Detect which cell encompasses the target text, then output its [X, Y] center coordinate. 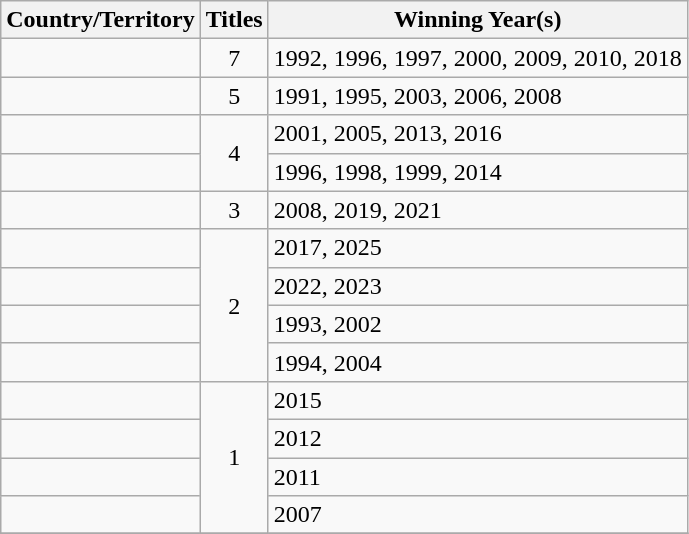
1991, 1995, 2003, 2006, 2008 [478, 96]
4 [234, 153]
2 [234, 305]
2007 [478, 515]
2008, 2019, 2021 [478, 210]
1992, 1996, 1997, 2000, 2009, 2010, 2018 [478, 58]
1 [234, 457]
3 [234, 210]
2017, 2025 [478, 248]
Country/Territory [100, 20]
5 [234, 96]
7 [234, 58]
2022, 2023 [478, 286]
2011 [478, 477]
1993, 2002 [478, 324]
2001, 2005, 2013, 2016 [478, 134]
1996, 1998, 1999, 2014 [478, 172]
2015 [478, 400]
2012 [478, 438]
Winning Year(s) [478, 20]
Titles [234, 20]
1994, 2004 [478, 362]
